Output the (x, y) coordinate of the center of the cell containing the given text.  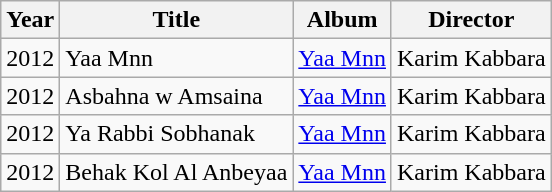
Behak Kol Al Anbeyaa (176, 172)
Title (176, 20)
Asbahna w Amsaina (176, 96)
Album (342, 20)
Ya Rabbi Sobhanak (176, 134)
Year (30, 20)
Director (471, 20)
